Capture the cell that displays the provided text and extract its (X, Y) central coordinate. 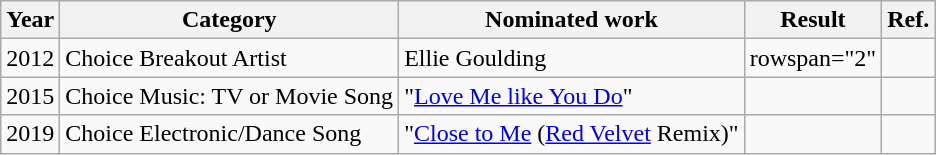
2015 (30, 96)
Choice Music: TV or Movie Song (230, 96)
Ellie Goulding (572, 58)
Choice Electronic/Dance Song (230, 134)
Nominated work (572, 20)
Year (30, 20)
2019 (30, 134)
Ref. (908, 20)
Category (230, 20)
Choice Breakout Artist (230, 58)
"Love Me like You Do" (572, 96)
rowspan="2" (813, 58)
Result (813, 20)
"Close to Me (Red Velvet Remix)" (572, 134)
2012 (30, 58)
